Capture the cell that displays the provided text and extract its (x, y) central coordinate. 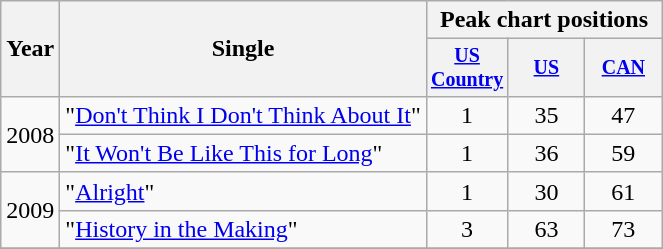
63 (546, 229)
Year (30, 49)
59 (624, 153)
"It Won't Be Like This for Long" (243, 153)
73 (624, 229)
"Alright" (243, 191)
30 (546, 191)
35 (546, 115)
2008 (30, 134)
36 (546, 153)
US (546, 68)
US Country (467, 68)
Single (243, 49)
"History in the Making" (243, 229)
61 (624, 191)
3 (467, 229)
2009 (30, 210)
47 (624, 115)
CAN (624, 68)
Peak chart positions (544, 20)
"Don't Think I Don't Think About It" (243, 115)
